Extract the (X, Y) coordinate from the center of the cell holding the provided text.  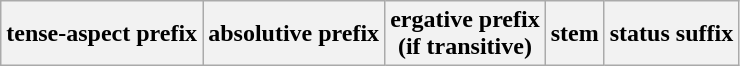
tense-aspect prefix (102, 34)
ergative prefix(if transitive) (466, 34)
stem (574, 34)
status suffix (671, 34)
absolutive prefix (294, 34)
